Scan for the cell matching the given text and deliver its [X, Y] coordinate at center. 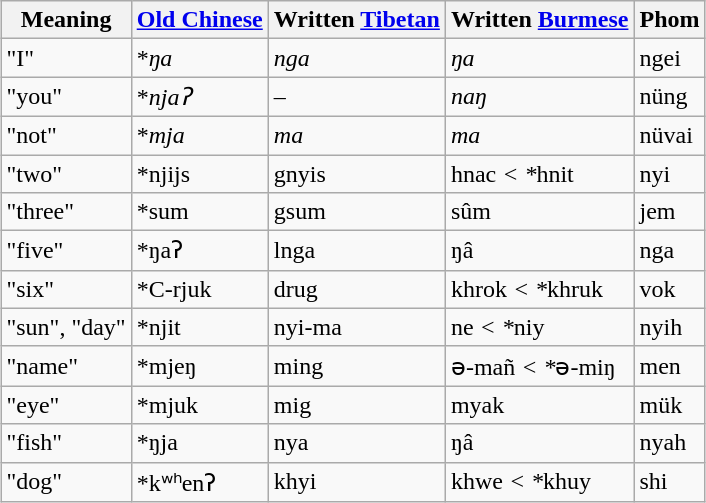
*kʷʰenʔ [200, 482]
Meaning [66, 20]
lnga [356, 251]
*njaʔ [200, 97]
"three" [66, 212]
*ŋja [200, 443]
nüng [670, 97]
naŋ [540, 97]
ne < *niy [540, 327]
"two" [66, 173]
"sun", "day" [66, 327]
– [356, 97]
ə-mañ < *ə-miŋ [540, 366]
ngei [670, 58]
nyah [670, 443]
men [670, 366]
jem [670, 212]
Phom [670, 20]
*C-rjuk [200, 289]
"name" [66, 366]
myak [540, 405]
khyi [356, 482]
vok [670, 289]
*sum [200, 212]
*njit [200, 327]
nyi [670, 173]
"eye" [66, 405]
"I" [66, 58]
mig [356, 405]
ming [356, 366]
mük [670, 405]
"five" [66, 251]
*mjeŋ [200, 366]
"fish" [66, 443]
sûm [540, 212]
nyi-ma [356, 327]
nya [356, 443]
nüvai [670, 135]
Written Tibetan [356, 20]
khwe < *khuy [540, 482]
"you" [66, 97]
khrok < *khruk [540, 289]
"six" [66, 289]
hnac < *hnit [540, 173]
"not" [66, 135]
"dog" [66, 482]
Written Burmese [540, 20]
drug [356, 289]
shi [670, 482]
nyih [670, 327]
*mjuk [200, 405]
*mja [200, 135]
gsum [356, 212]
Old Chinese [200, 20]
*njijs [200, 173]
*ŋa [200, 58]
ŋa [540, 58]
*ŋaʔ [200, 251]
gnyis [356, 173]
